For the text-containing cell, return its midpoint in [x, y] coordinate format. 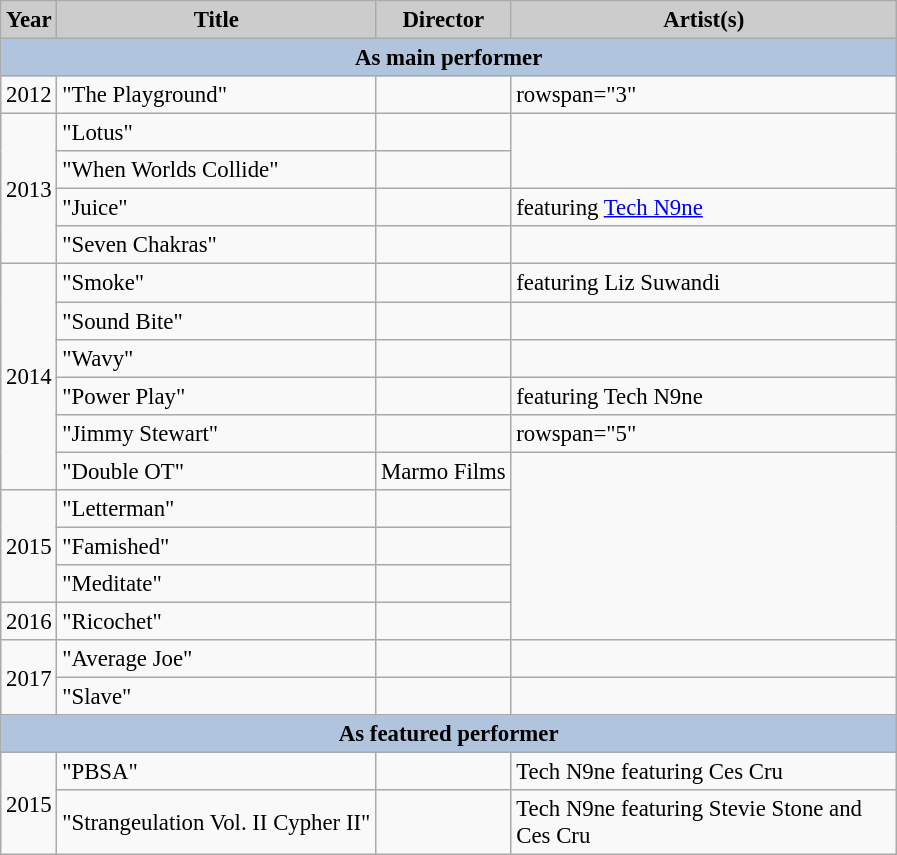
2012 [29, 95]
"Famished" [216, 546]
As main performer [449, 58]
Artist(s) [704, 20]
"When Worlds Collide" [216, 170]
rowspan="5" [704, 433]
Year [29, 20]
"Power Play" [216, 396]
2016 [29, 621]
"Lotus" [216, 133]
Tech N9ne featuring Ces Cru [704, 772]
"Letterman" [216, 509]
"Jimmy Stewart" [216, 433]
"Average Joe" [216, 659]
"Smoke" [216, 283]
"Strangeulation Vol. II Cypher II" [216, 822]
"Juice" [216, 208]
"Ricochet" [216, 621]
"Double OT" [216, 471]
"Slave" [216, 697]
"Wavy" [216, 358]
"PBSA" [216, 772]
Director [444, 20]
"The Playground" [216, 95]
Tech N9ne featuring Stevie Stone and Ces Cru [704, 822]
2014 [29, 377]
"Meditate" [216, 584]
As featured performer [449, 734]
rowspan="3" [704, 95]
"Seven Chakras" [216, 245]
2017 [29, 678]
Marmo Films [444, 471]
"Sound Bite" [216, 321]
featuring Liz Suwandi [704, 283]
2013 [29, 189]
Title [216, 20]
